Capture the cell that displays the provided text and extract its [x, y] central coordinate. 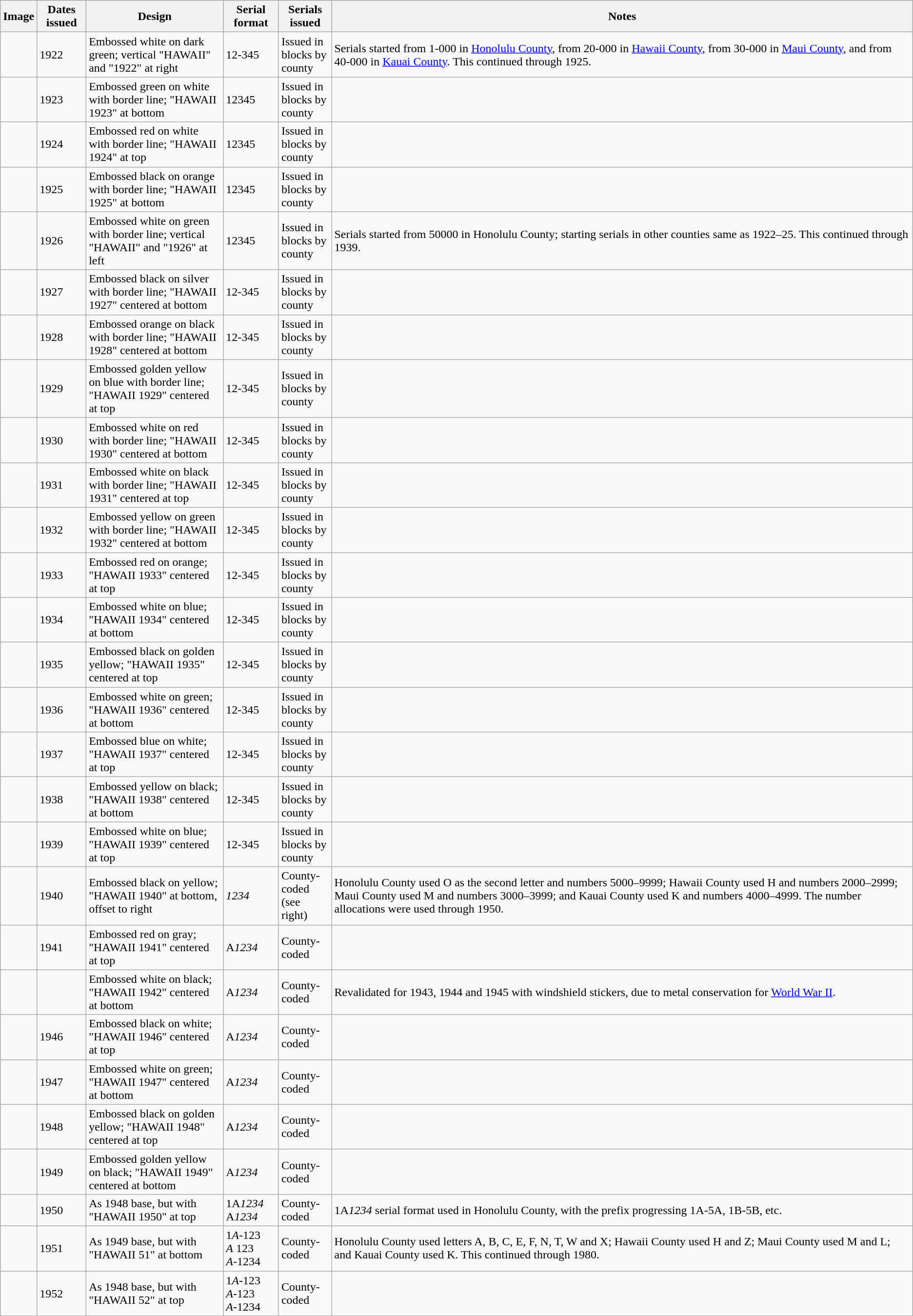
Notes [622, 17]
Embossed golden yellow on blue with border line; "HAWAII 1929" centered at top [155, 388]
Embossed white on blue; "HAWAII 1939" centered at top [155, 844]
1941 [61, 947]
1949 [61, 1172]
Serial format [251, 17]
Embossed black on orange with border line; "HAWAII 1925" at bottom [155, 189]
1952 [61, 1294]
1937 [61, 755]
1929 [61, 388]
Dates issued [61, 17]
1947 [61, 1082]
1951 [61, 1248]
As 1948 base, but with "HAWAII 52" at top [155, 1294]
Embossed white on green; "HAWAII 1947" centered at bottom [155, 1082]
1948 [61, 1127]
1A-123A 123A-1234 [251, 1248]
1924 [61, 144]
1928 [61, 337]
Embossed white on blue; "HAWAII 1934" centered at bottom [155, 620]
1930 [61, 440]
Embossed white on black with border line; "HAWAII 1931" centered at top [155, 485]
Embossed golden yellow on black; "HAWAII 1949" centered at bottom [155, 1172]
Embossed black on golden yellow; "HAWAII 1935" centered at top [155, 665]
As 1948 base, but with "HAWAII 1950" at top [155, 1210]
1938 [61, 799]
1932 [61, 530]
1940 [61, 896]
Serials issued [305, 17]
Embossed white on green; "HAWAII 1936" centered at bottom [155, 710]
Embossed black on silver with border line; "HAWAII 1927" centered at bottom [155, 292]
Embossed red on orange; "HAWAII 1933" centered at top [155, 575]
1933 [61, 575]
Embossed red on gray; "HAWAII 1941" centered at top [155, 947]
Embossed black on white; "HAWAII 1946" centered at top [155, 1037]
1A1234 serial format used in Honolulu County, with the prefix progressing 1A-5A, 1B-5B, etc. [622, 1210]
1939 [61, 844]
Embossed yellow on black; "HAWAII 1938" centered at bottom [155, 799]
1926 [61, 241]
1934 [61, 620]
Embossed white on red with border line; "HAWAII 1930" centered at bottom [155, 440]
County-coded (see right) [305, 896]
1234 [251, 896]
1931 [61, 485]
Embossed white on green with border line; vertical "HAWAII" and "1926" at left [155, 241]
1A1234A1234 [251, 1210]
Embossed black on yellow; "HAWAII 1940" at bottom, offset to right [155, 896]
Serials started from 50000 in Honolulu County; starting serials in other counties same as 1922–25. This continued through 1939. [622, 241]
1925 [61, 189]
Revalidated for 1943, 1944 and 1945 with windshield stickers, due to metal conservation for World War II. [622, 992]
1935 [61, 665]
1922 [61, 55]
1950 [61, 1210]
1936 [61, 710]
1A-123A-123A-1234 [251, 1294]
1946 [61, 1037]
Design [155, 17]
Embossed red on white with border line; "HAWAII 1924" at top [155, 144]
1927 [61, 292]
As 1949 base, but with "HAWAII 51" at bottom [155, 1248]
Embossed white on dark green; vertical "HAWAII" and "1922" at right [155, 55]
Embossed green on white with border line; "HAWAII 1923" at bottom [155, 100]
Embossed blue on white; "HAWAII 1937" centered at top [155, 755]
1923 [61, 100]
Embossed yellow on green with border line; "HAWAII 1932" centered at bottom [155, 530]
Embossed black on golden yellow; "HAWAII 1948" centered at top [155, 1127]
Image [19, 17]
Embossed orange on black with border line; "HAWAII 1928" centered at bottom [155, 337]
Embossed white on black; "HAWAII 1942" centered at bottom [155, 992]
